Detect which cell encompasses the target text, then output its (x, y) center coordinate. 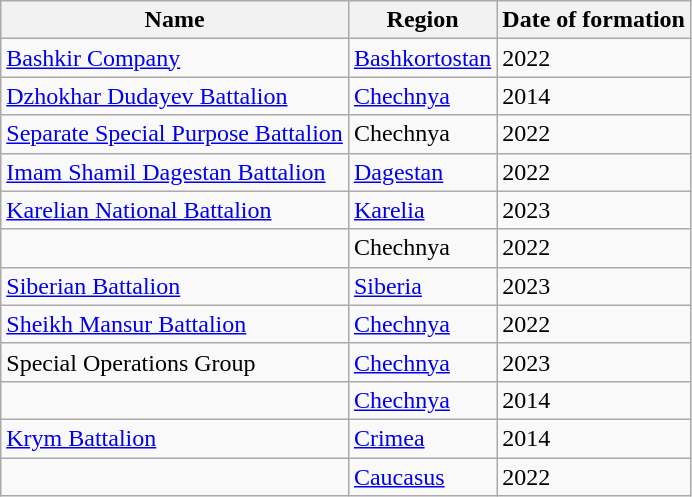
Sheikh Mansur Battalion (175, 324)
Siberian Battalion (175, 286)
Krym Battalion (175, 438)
Karelia (422, 210)
Bashkortostan (422, 58)
Dzhokhar Dudayev Battalion (175, 96)
Karelian National Battalion (175, 210)
Separate Special Purpose Battalion (175, 134)
Name (175, 20)
Crimea (422, 438)
Date of formation (594, 20)
Caucasus (422, 477)
Dagestan (422, 172)
Imam Shamil Dagestan Battalion (175, 172)
Special Operations Group (175, 362)
Siberia (422, 286)
Region (422, 20)
Bashkir Company (175, 58)
